Output the (x, y) coordinate of the center of the cell containing the given text.  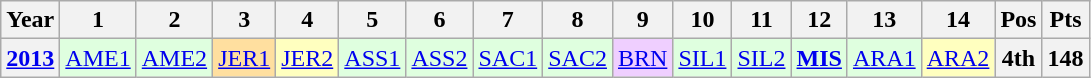
SIL2 (762, 58)
7 (508, 20)
SAC2 (578, 58)
ASS1 (372, 58)
1 (98, 20)
ARA1 (884, 58)
11 (762, 20)
2013 (30, 58)
MIS (819, 58)
SIL1 (702, 58)
10 (702, 20)
4th (1018, 58)
Pts (1066, 20)
12 (819, 20)
13 (884, 20)
JER1 (244, 58)
AME2 (174, 58)
ARA2 (958, 58)
JER2 (308, 58)
Year (30, 20)
9 (642, 20)
Pos (1018, 20)
SAC1 (508, 58)
2 (174, 20)
BRN (642, 58)
6 (440, 20)
AME1 (98, 58)
4 (308, 20)
5 (372, 20)
14 (958, 20)
8 (578, 20)
3 (244, 20)
148 (1066, 58)
ASS2 (440, 58)
